Identify which cell holds the provided text, then report its [X, Y] central coordinate. 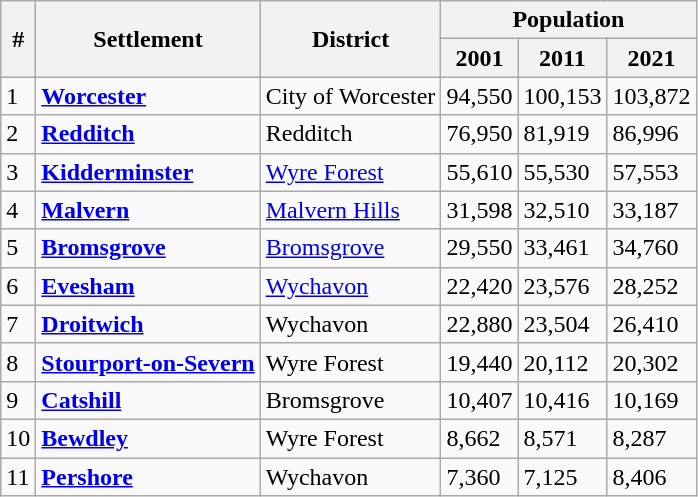
94,550 [480, 96]
5 [18, 248]
8,406 [652, 477]
57,553 [652, 172]
9 [18, 400]
Stourport-on-Severn [148, 362]
23,576 [562, 286]
10,169 [652, 400]
Settlement [148, 39]
7,360 [480, 477]
22,880 [480, 324]
Droitwich [148, 324]
Population [568, 20]
10 [18, 438]
29,550 [480, 248]
11 [18, 477]
28,252 [652, 286]
2001 [480, 58]
33,187 [652, 210]
26,410 [652, 324]
34,760 [652, 248]
103,872 [652, 96]
# [18, 39]
76,950 [480, 134]
33,461 [562, 248]
32,510 [562, 210]
2 [18, 134]
Pershore [148, 477]
2011 [562, 58]
District [350, 39]
6 [18, 286]
4 [18, 210]
Malvern Hills [350, 210]
55,530 [562, 172]
10,407 [480, 400]
22,420 [480, 286]
8,571 [562, 438]
7,125 [562, 477]
Evesham [148, 286]
1 [18, 96]
23,504 [562, 324]
8,287 [652, 438]
3 [18, 172]
Catshill [148, 400]
19,440 [480, 362]
81,919 [562, 134]
2021 [652, 58]
86,996 [652, 134]
City of Worcester [350, 96]
8,662 [480, 438]
55,610 [480, 172]
20,112 [562, 362]
Bewdley [148, 438]
8 [18, 362]
7 [18, 324]
20,302 [652, 362]
Malvern [148, 210]
10,416 [562, 400]
Kidderminster [148, 172]
31,598 [480, 210]
100,153 [562, 96]
Worcester [148, 96]
